Pinpoint the cell where the given text exists, returning its [X, Y] midpoint coordinate. 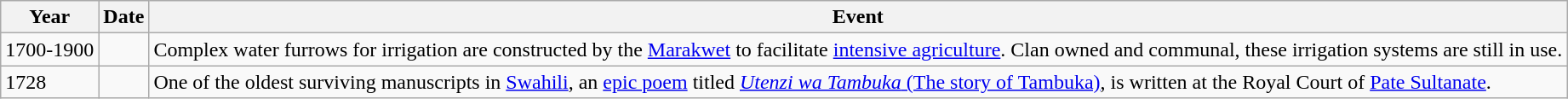
1700-1900 [49, 49]
Date [124, 17]
Year [49, 17]
1728 [49, 82]
Event [858, 17]
